For the text-containing cell, return its midpoint in [X, Y] coordinate format. 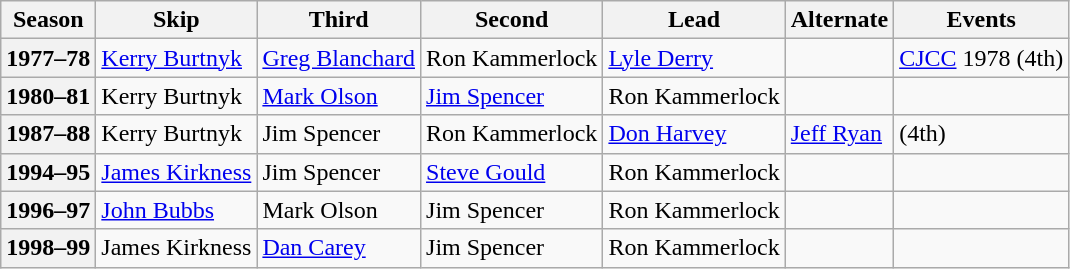
1977–78 [48, 58]
1998–99 [48, 248]
1987–88 [48, 134]
Jeff Ryan [839, 134]
Events [982, 20]
CJCC 1978 (4th) [982, 58]
1996–97 [48, 210]
1980–81 [48, 96]
Greg Blanchard [339, 58]
Lead [694, 20]
Skip [176, 20]
Alternate [839, 20]
Season [48, 20]
1994–95 [48, 172]
Steve Gould [512, 172]
Don Harvey [694, 134]
John Bubbs [176, 210]
(4th) [982, 134]
Second [512, 20]
Dan Carey [339, 248]
Lyle Derry [694, 58]
Third [339, 20]
